Return the [X, Y] coordinate for the center point of the cell that contains the specified text.  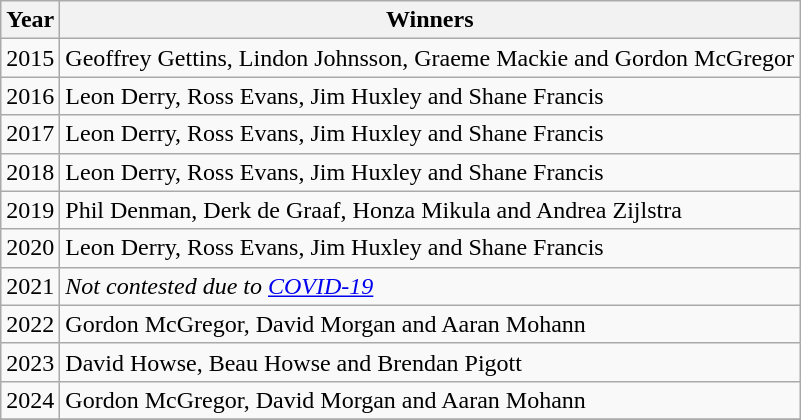
Phil Denman, Derk de Graaf, Honza Mikula and Andrea Zijlstra [430, 210]
Not contested due to COVID-19 [430, 286]
2022 [30, 324]
2021 [30, 286]
2020 [30, 248]
2024 [30, 400]
2017 [30, 134]
David Howse, Beau Howse and Brendan Pigott [430, 362]
2016 [30, 96]
2018 [30, 172]
Geoffrey Gettins, Lindon Johnsson, Graeme Mackie and Gordon McGregor [430, 58]
2023 [30, 362]
2015 [30, 58]
2019 [30, 210]
Year [30, 20]
Winners [430, 20]
